Find where the given text appears and provide that cell's center as (x, y) coordinate. 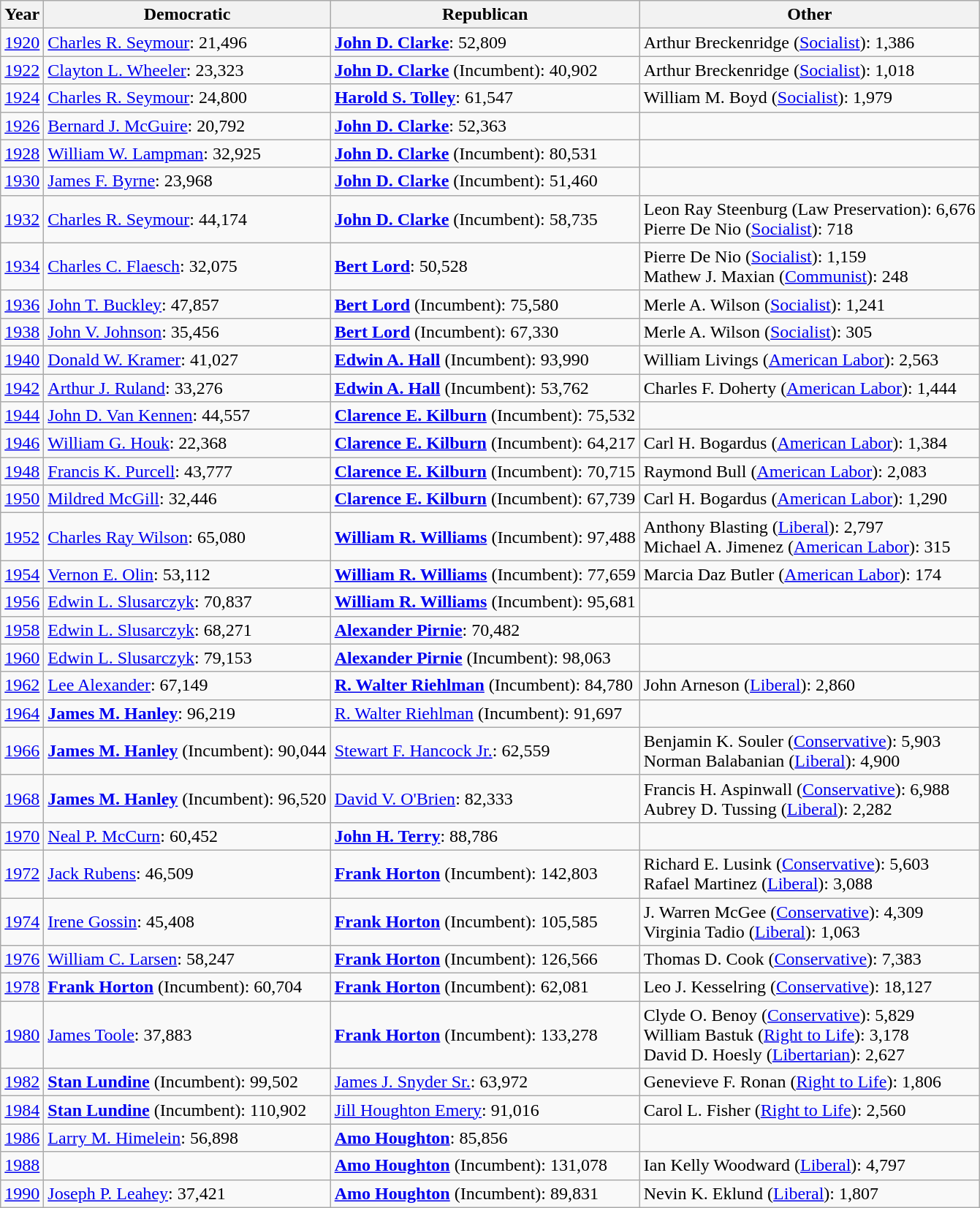
J. Warren McGee (Conservative): 4,309Virginia Tadio (Liberal): 1,063 (810, 921)
Year (22, 15)
Jill Houghton Emery: 91,016 (485, 1110)
Stewart F. Hancock Jr.: 62,559 (485, 751)
Stan Lundine (Incumbent): 110,902 (187, 1110)
1970 (22, 836)
1940 (22, 360)
Thomas D. Cook (Conservative): 7,383 (810, 960)
1974 (22, 921)
Benjamin K. Souler (Conservative): 5,903Norman Balabanian (Liberal): 4,900 (810, 751)
1978 (22, 987)
Lee Alexander: 67,149 (187, 685)
Democratic (187, 15)
1950 (22, 499)
1952 (22, 536)
Alexander Pirnie: 70,482 (485, 630)
1986 (22, 1138)
1928 (22, 153)
John D. Clarke: 52,363 (485, 126)
R. Walter Riehlman (Incumbent): 91,697 (485, 713)
1958 (22, 630)
Charles Ray Wilson: 65,080 (187, 536)
1942 (22, 388)
William G. Houk: 22,368 (187, 444)
Bert Lord (Incumbent): 75,580 (485, 304)
1944 (22, 416)
William W. Lampman: 32,925 (187, 153)
Other (810, 15)
Genevieve F. Ronan (Right to Life): 1,806 (810, 1082)
Clayton L. Wheeler: 23,323 (187, 70)
Stan Lundine (Incumbent): 99,502 (187, 1082)
John Arneson (Liberal): 2,860 (810, 685)
Mildred McGill: 32,446 (187, 499)
John V. Johnson: 35,456 (187, 332)
James M. Hanley (Incumbent): 90,044 (187, 751)
Carol L. Fisher (Right to Life): 2,560 (810, 1110)
Amo Houghton: 85,856 (485, 1138)
1936 (22, 304)
Leon Ray Steenburg (Law Preservation): 6,676Pierre De Nio (Socialist): 718 (810, 219)
Arthur Breckenridge (Socialist): 1,018 (810, 70)
Ian Kelly Woodward (Liberal): 4,797 (810, 1166)
John H. Terry: 88,786 (485, 836)
Edwin L. Slusarczyk: 79,153 (187, 658)
Charles R. Seymour: 44,174 (187, 219)
John D. Clarke (Incumbent): 40,902 (485, 70)
1920 (22, 42)
Frank Horton (Incumbent): 105,585 (485, 921)
1954 (22, 574)
Pierre De Nio (Socialist): 1,159Mathew J. Maxian (Communist): 248 (810, 266)
R. Walter Riehlman (Incumbent): 84,780 (485, 685)
Donald W. Kramer: 41,027 (187, 360)
Frank Horton (Incumbent): 60,704 (187, 987)
Leo J. Kesselring (Conservative): 18,127 (810, 987)
James M. Hanley: 96,219 (187, 713)
1976 (22, 960)
1988 (22, 1166)
John T. Buckley: 47,857 (187, 304)
Clarence E. Kilburn (Incumbent): 67,739 (485, 499)
Edwin L. Slusarczyk: 68,271 (187, 630)
Charles R. Seymour: 21,496 (187, 42)
Charles F. Doherty (American Labor): 1,444 (810, 388)
Francis K. Purcell: 43,777 (187, 471)
1968 (22, 798)
1966 (22, 751)
Frank Horton (Incumbent): 142,803 (485, 874)
1960 (22, 658)
Republican (485, 15)
Merle A. Wilson (Socialist): 1,241 (810, 304)
1982 (22, 1082)
1946 (22, 444)
Neal P. McCurn: 60,452 (187, 836)
1926 (22, 126)
Amo Houghton (Incumbent): 89,831 (485, 1193)
Merle A. Wilson (Socialist): 305 (810, 332)
Francis H. Aspinwall (Conservative): 6,988Aubrey D. Tussing (Liberal): 2,282 (810, 798)
Anthony Blasting (Liberal): 2,797Michael A. Jimenez (American Labor): 315 (810, 536)
James F. Byrne: 23,968 (187, 181)
Nevin K. Eklund (Liberal): 1,807 (810, 1193)
Richard E. Lusink (Conservative): 5,603Rafael Martinez (Liberal): 3,088 (810, 874)
Clarence E. Kilburn (Incumbent): 64,217 (485, 444)
William C. Larsen: 58,247 (187, 960)
Bernard J. McGuire: 20,792 (187, 126)
Harold S. Tolley: 61,547 (485, 98)
John D. Clarke (Incumbent): 58,735 (485, 219)
Vernon E. Olin: 53,112 (187, 574)
Joseph P. Leahey: 37,421 (187, 1193)
1924 (22, 98)
1962 (22, 685)
Edwin L. Slusarczyk: 70,837 (187, 602)
Edwin A. Hall (Incumbent): 93,990 (485, 360)
William Livings (American Labor): 2,563 (810, 360)
1956 (22, 602)
1984 (22, 1110)
Arthur Breckenridge (Socialist): 1,386 (810, 42)
1934 (22, 266)
1938 (22, 332)
1964 (22, 713)
Frank Horton (Incumbent): 126,566 (485, 960)
Frank Horton (Incumbent): 62,081 (485, 987)
1990 (22, 1193)
Carl H. Bogardus (American Labor): 1,384 (810, 444)
Amo Houghton (Incumbent): 131,078 (485, 1166)
1922 (22, 70)
Bert Lord (Incumbent): 67,330 (485, 332)
Irene Gossin: 45,408 (187, 921)
1972 (22, 874)
John D. Clarke (Incumbent): 51,460 (485, 181)
Marcia Daz Butler (American Labor): 174 (810, 574)
1932 (22, 219)
James J. Snyder Sr.: 63,972 (485, 1082)
Frank Horton (Incumbent): 133,278 (485, 1035)
William R. Williams (Incumbent): 97,488 (485, 536)
James Toole: 37,883 (187, 1035)
William R. Williams (Incumbent): 77,659 (485, 574)
Clarence E. Kilburn (Incumbent): 75,532 (485, 416)
David V. O'Brien: 82,333 (485, 798)
Alexander Pirnie (Incumbent): 98,063 (485, 658)
William M. Boyd (Socialist): 1,979 (810, 98)
Jack Rubens: 46,509 (187, 874)
Edwin A. Hall (Incumbent): 53,762 (485, 388)
Larry M. Himelein: 56,898 (187, 1138)
1980 (22, 1035)
Bert Lord: 50,528 (485, 266)
Arthur J. Ruland: 33,276 (187, 388)
Clyde O. Benoy (Conservative): 5,829William Bastuk (Right to Life): 3,178David D. Hoesly (Libertarian): 2,627 (810, 1035)
Carl H. Bogardus (American Labor): 1,290 (810, 499)
James M. Hanley (Incumbent): 96,520 (187, 798)
John D. Clarke (Incumbent): 80,531 (485, 153)
Charles C. Flaesch: 32,075 (187, 266)
Raymond Bull (American Labor): 2,083 (810, 471)
Clarence E. Kilburn (Incumbent): 70,715 (485, 471)
William R. Williams (Incumbent): 95,681 (485, 602)
John D. Clarke: 52,809 (485, 42)
Charles R. Seymour: 24,800 (187, 98)
John D. Van Kennen: 44,557 (187, 416)
1948 (22, 471)
1930 (22, 181)
